Return (X, Y) of the center of cell containing provided text 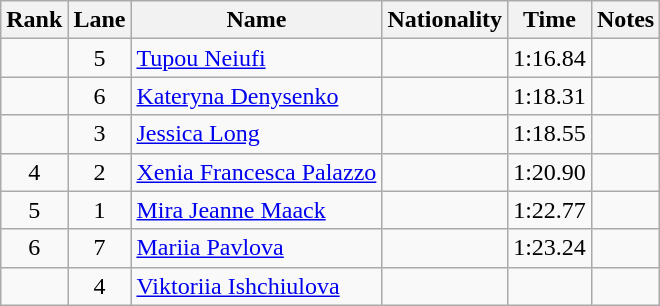
Mariia Pavlova (256, 248)
1:16.84 (550, 58)
Tupou Neiufi (256, 58)
1:22.77 (550, 210)
Viktoriia Ishchiulova (256, 286)
Mira Jeanne Maack (256, 210)
Jessica Long (256, 134)
1 (100, 210)
Rank (34, 20)
Kateryna Denysenko (256, 96)
Time (550, 20)
1:23.24 (550, 248)
Notes (625, 20)
Name (256, 20)
Nationality (445, 20)
7 (100, 248)
Xenia Francesca Palazzo (256, 172)
3 (100, 134)
1:20.90 (550, 172)
Lane (100, 20)
2 (100, 172)
1:18.31 (550, 96)
1:18.55 (550, 134)
